Scan for the cell matching the given text and deliver its [X, Y] coordinate at center. 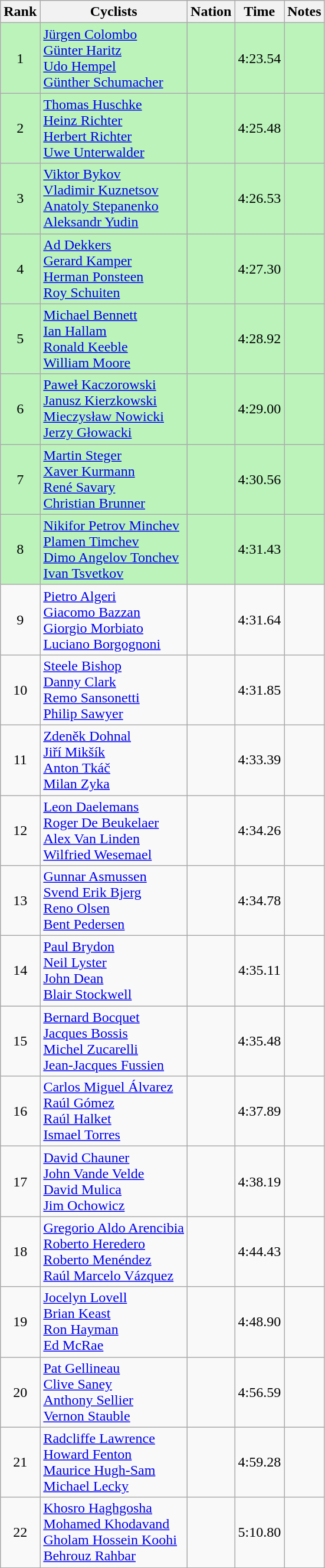
4:30.56 [260, 479]
Pietro AlgeriGiacomo BazzanGiorgio MorbiatoLuciano Borgognoni [114, 619]
8 [20, 550]
4:44.43 [260, 1251]
Michael BennettIan HallamRonald KeebleWilliam Moore [114, 338]
5:10.80 [260, 1532]
Ad DekkersGerard KamperHerman PonsteenRoy Schuiten [114, 269]
Viktor BykovVladimir KuznetsovAnatoly StepanenkoAleksandr Yudin [114, 198]
4:27.30 [260, 269]
4:37.89 [260, 1111]
Notes [304, 12]
4:28.92 [260, 338]
4:31.43 [260, 550]
2 [20, 129]
4:38.19 [260, 1182]
Leon DaelemansRoger De BeukelaerAlex Van LindenWilfried Wesemael [114, 830]
Nikifor Petrov MinchevPlamen TimchevDimo Angelov TonchevIvan Tsvetkov [114, 550]
4 [20, 269]
4:25.48 [260, 129]
5 [20, 338]
Time [260, 12]
4:31.64 [260, 619]
18 [20, 1251]
David ChaunerJohn Vande VeldeDavid MulicaJim Ochowicz [114, 1182]
Khosro HaghgoshaMohamed KhodavandGholam Hossein KoohiBehrouz Rahbar [114, 1532]
22 [20, 1532]
Jürgen ColomboGünter HaritzUdo HempelGünther Schumacher [114, 58]
4:29.00 [260, 409]
4:35.48 [260, 1041]
1 [20, 58]
4:31.85 [260, 690]
Gregorio Aldo ArencibiaRoberto HerederoRoberto MenéndezRaúl Marcelo Vázquez [114, 1251]
Radcliffe LawrenceHoward FentonMaurice Hugh-SamMichael Lecky [114, 1462]
Gunnar AsmussenSvend Erik BjergReno OlsenBent Pedersen [114, 901]
19 [20, 1322]
7 [20, 479]
Martin StegerXaver KurmannRené SavaryChristian Brunner [114, 479]
14 [20, 971]
21 [20, 1462]
16 [20, 1111]
20 [20, 1392]
3 [20, 198]
4:48.90 [260, 1322]
4:33.39 [260, 760]
11 [20, 760]
9 [20, 619]
4:59.28 [260, 1462]
Carlos Miguel ÁlvarezRaúl GómezRaúl HalketIsmael Torres [114, 1111]
13 [20, 901]
12 [20, 830]
4:34.26 [260, 830]
Nation [211, 12]
Thomas HuschkeHeinz RichterHerbert RichterUwe Unterwalder [114, 129]
Zdeněk DohnalJiří MikšíkAnton TkáčMilan Zyka [114, 760]
Bernard BocquetJacques BossisMichel ZucarelliJean-Jacques Fussien [114, 1041]
15 [20, 1041]
Jocelyn LovellBrian KeastRon HaymanEd McRae [114, 1322]
4:34.78 [260, 901]
4:56.59 [260, 1392]
17 [20, 1182]
4:35.11 [260, 971]
Steele BishopDanny ClarkRemo SansonettiPhilip Sawyer [114, 690]
6 [20, 409]
Pat GellineauClive SaneyAnthony SellierVernon Stauble [114, 1392]
Rank [20, 12]
Paweł KaczorowskiJanusz KierzkowskiMieczysław NowickiJerzy Głowacki [114, 409]
Cyclists [114, 12]
10 [20, 690]
Paul BrydonNeil LysterJohn DeanBlair Stockwell [114, 971]
4:26.53 [260, 198]
4:23.54 [260, 58]
